Search for the cell housing the specified text and yield its (x, y) center coordinate. 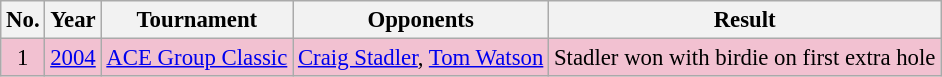
Opponents (421, 20)
Craig Stadler, Tom Watson (421, 58)
Result (745, 20)
Stadler won with birdie on first extra hole (745, 58)
1 (23, 58)
ACE Group Classic (197, 58)
Tournament (197, 20)
Year (73, 20)
No. (23, 20)
2004 (73, 58)
